Search for the cell housing the specified text and yield its (X, Y) center coordinate. 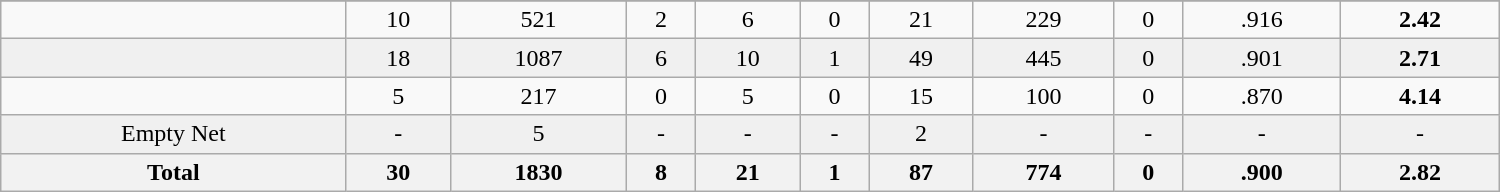
49 (922, 58)
Empty Net (174, 134)
15 (922, 96)
2.82 (1420, 172)
100 (1043, 96)
8 (662, 172)
774 (1043, 172)
Total (174, 172)
2.42 (1420, 20)
18 (398, 58)
87 (922, 172)
229 (1043, 20)
.901 (1262, 58)
.900 (1262, 172)
.870 (1262, 96)
.916 (1262, 20)
217 (538, 96)
2.71 (1420, 58)
521 (538, 20)
4.14 (1420, 96)
1087 (538, 58)
445 (1043, 58)
1830 (538, 172)
30 (398, 172)
